Return (X, Y) of the center of cell containing provided text 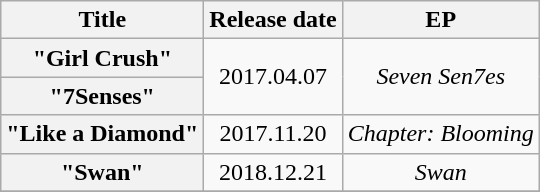
"Like a Diamond" (102, 134)
Release date (273, 20)
2017.11.20 (273, 134)
2018.12.21 (273, 172)
Chapter: Blooming (440, 134)
Seven Sen7es (440, 77)
"7Senses" (102, 96)
EP (440, 20)
Title (102, 20)
Swan (440, 172)
"Swan" (102, 172)
"Girl Crush" (102, 58)
2017.04.07 (273, 77)
